Detect which cell encompasses the target text, then output its [x, y] center coordinate. 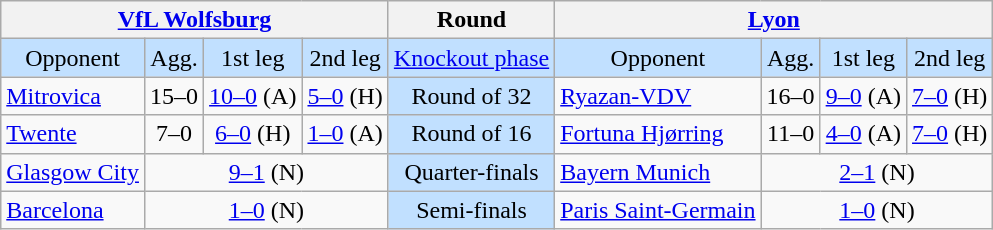
7–0 [174, 134]
4–0 (A) [863, 134]
15–0 [174, 96]
Quarter-finals [471, 172]
Glasgow City [73, 172]
VfL Wolfsburg [195, 20]
9–1 (N) [266, 172]
11–0 [790, 134]
Fortuna Hjørring [658, 134]
6–0 (H) [253, 134]
9–0 (A) [863, 96]
Ryazan-VDV [658, 96]
Lyon [774, 20]
Twente [73, 134]
Round of 32 [471, 96]
Knockout phase [471, 58]
Round [471, 20]
Round of 16 [471, 134]
Barcelona [73, 210]
Semi-finals [471, 210]
Paris Saint-Germain [658, 210]
5–0 (H) [345, 96]
Bayern Munich [658, 172]
16–0 [790, 96]
1–0 (A) [345, 134]
Mitrovica [73, 96]
10–0 (A) [253, 96]
2–1 (N) [877, 172]
